Find where the given text appears and provide that cell's center as (x, y) coordinate. 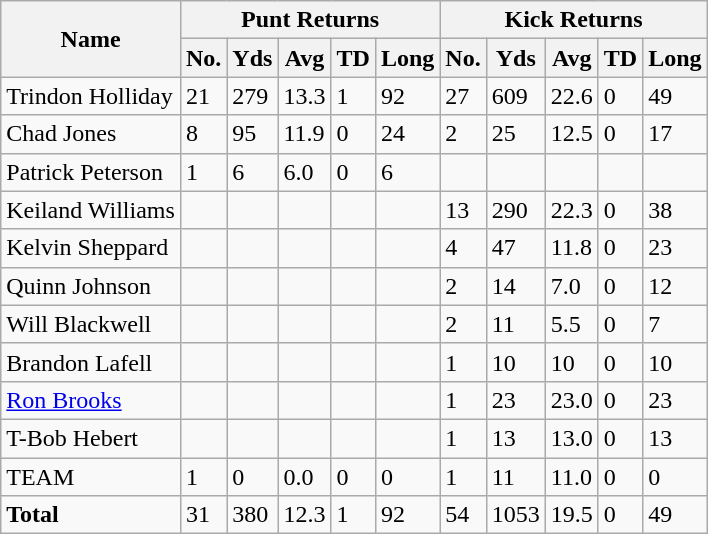
609 (516, 96)
5.5 (572, 324)
11.9 (304, 134)
Ron Brooks (91, 400)
47 (516, 248)
31 (203, 515)
Will Blackwell (91, 324)
Kick Returns (574, 20)
Punt Returns (310, 20)
6.0 (304, 172)
22.6 (572, 96)
Kelvin Sheppard (91, 248)
19.5 (572, 515)
23.0 (572, 400)
17 (675, 134)
Chad Jones (91, 134)
12.3 (304, 515)
7 (675, 324)
11.0 (572, 477)
95 (252, 134)
Keiland Williams (91, 210)
Quinn Johnson (91, 286)
7.0 (572, 286)
279 (252, 96)
12 (675, 286)
1053 (516, 515)
11.8 (572, 248)
27 (463, 96)
290 (516, 210)
13.3 (304, 96)
380 (252, 515)
Total (91, 515)
54 (463, 515)
12.5 (572, 134)
8 (203, 134)
Brandon Lafell (91, 362)
13.0 (572, 438)
14 (516, 286)
22.3 (572, 210)
38 (675, 210)
Trindon Holliday (91, 96)
T-Bob Hebert (91, 438)
0.0 (304, 477)
TEAM (91, 477)
21 (203, 96)
24 (407, 134)
Patrick Peterson (91, 172)
4 (463, 248)
25 (516, 134)
Name (91, 39)
